Scan for the cell matching the given text and deliver its (x, y) coordinate at center. 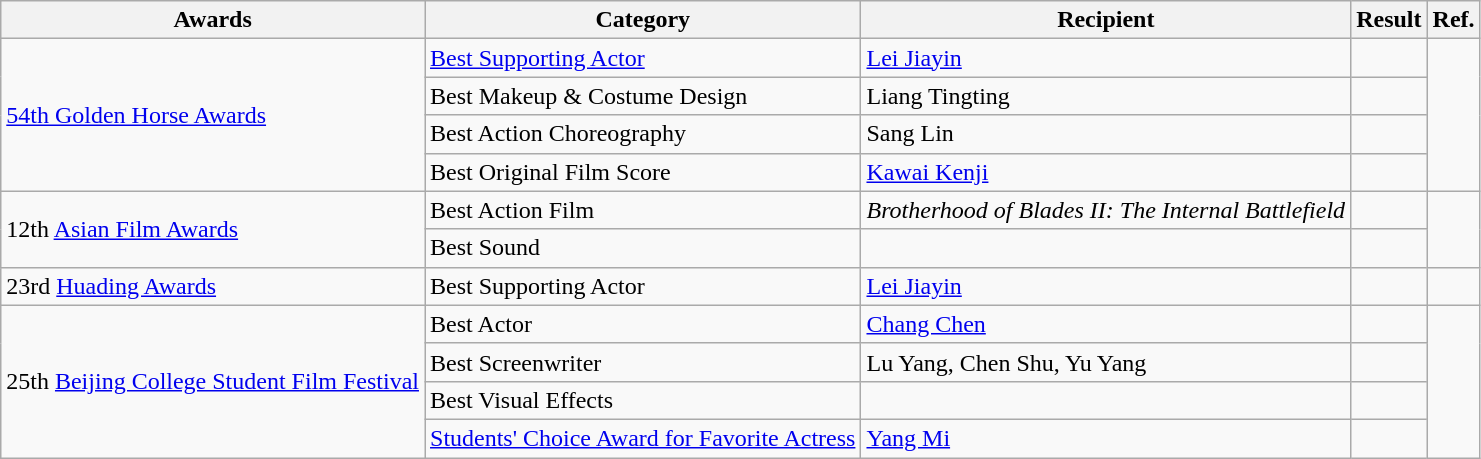
Recipient (1106, 20)
Chang Chen (1106, 324)
Best Sound (642, 248)
Best Actor (642, 324)
Students' Choice Award for Favorite Actress (642, 438)
Liang Tingting (1106, 96)
54th Golden Horse Awards (213, 115)
Kawai Kenji (1106, 172)
Best Original Film Score (642, 172)
Best Screenwriter (642, 362)
Awards (213, 20)
12th Asian Film Awards (213, 229)
25th Beijing College Student Film Festival (213, 381)
Best Makeup & Costume Design (642, 96)
Brotherhood of Blades II: The Internal Battlefield (1106, 210)
Yang Mi (1106, 438)
Best Action Choreography (642, 134)
Category (642, 20)
Best Action Film (642, 210)
Best Visual Effects (642, 400)
23rd Huading Awards (213, 286)
Ref. (1454, 20)
Sang Lin (1106, 134)
Result (1389, 20)
Lu Yang, Chen Shu, Yu Yang (1106, 362)
